Identify which cell holds the provided text, then report its (x, y) central coordinate. 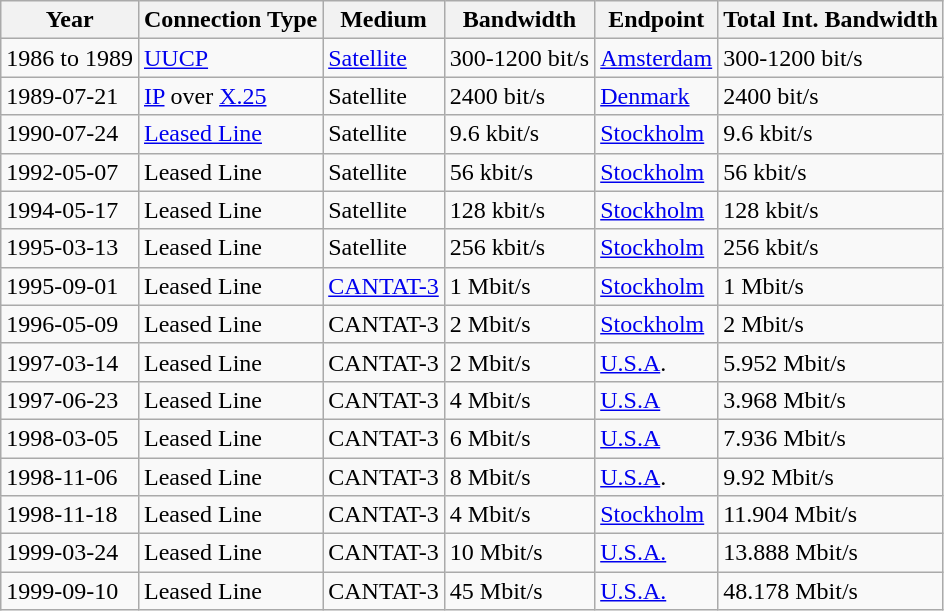
1999-09-10 (70, 591)
6 Mbit/s (519, 438)
1986 to 1989 (70, 58)
11.904 Mbit/s (831, 515)
3.968 Mbit/s (831, 400)
1994-05-17 (70, 210)
8 Mbit/s (519, 477)
Medium (384, 20)
UUCP (230, 58)
1999-03-24 (70, 553)
Year (70, 20)
1997-03-14 (70, 362)
7.936 Mbit/s (831, 438)
Endpoint (656, 20)
1992-05-07 (70, 172)
45 Mbit/s (519, 591)
13.888 Mbit/s (831, 553)
1998-03-05 (70, 438)
Amsterdam (656, 58)
Denmark (656, 96)
10 Mbit/s (519, 553)
1998-11-06 (70, 477)
1995-03-13 (70, 248)
Connection Type (230, 20)
1997-06-23 (70, 400)
IP over X.25 (230, 96)
1998-11-18 (70, 515)
1996-05-09 (70, 324)
Total Int. Bandwidth (831, 20)
5.952 Mbit/s (831, 362)
Bandwidth (519, 20)
1990-07-24 (70, 134)
1995-09-01 (70, 286)
48.178 Mbit/s (831, 591)
1989-07-21 (70, 96)
9.92 Mbit/s (831, 477)
